Identify which cell holds the provided text, then report its (X, Y) central coordinate. 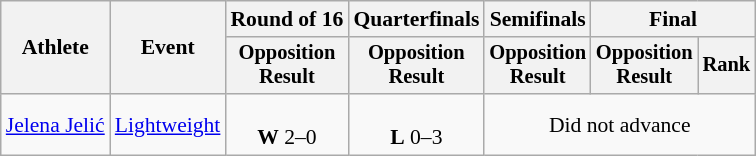
Rank (727, 66)
L 0–3 (416, 124)
Quarterfinals (416, 19)
Round of 16 (286, 19)
Semifinals (538, 19)
Athlete (56, 48)
Lightweight (168, 124)
Jelena Jelić (56, 124)
Event (168, 48)
W 2–0 (286, 124)
Did not advance (620, 124)
Final (673, 19)
